For the text-containing cell, return its midpoint in (X, Y) coordinate format. 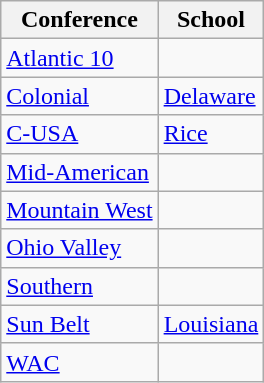
WAC (80, 362)
C-USA (80, 134)
Colonial (80, 96)
Delaware (211, 96)
Mountain West (80, 210)
Rice (211, 134)
Ohio Valley (80, 248)
Sun Belt (80, 324)
Louisiana (211, 324)
Conference (80, 20)
Atlantic 10 (80, 58)
School (211, 20)
Mid-American (80, 172)
Southern (80, 286)
